Provide the (x, y) coordinate of the cell's center where the given text is located.  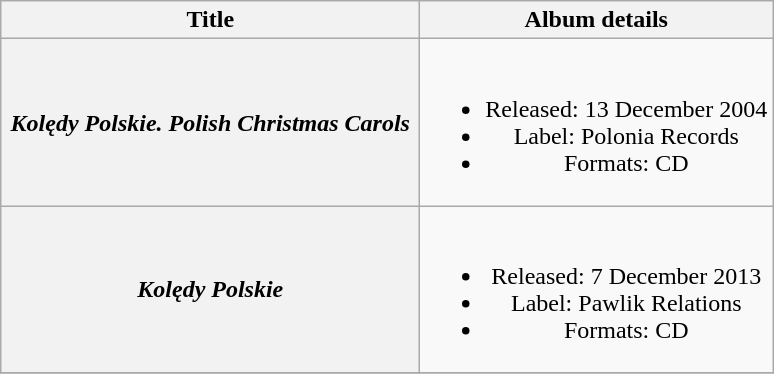
Released: 13 December 2004Label: Polonia RecordsFormats: CD (596, 122)
Title (210, 20)
Released: 7 December 2013Label: Pawlik RelationsFormats: CD (596, 290)
Kolędy Polskie. Polish Christmas Carols (210, 122)
Kolędy Polskie (210, 290)
Album details (596, 20)
